Determine the (x, y) coordinate at the center of the cell enclosing the given text.  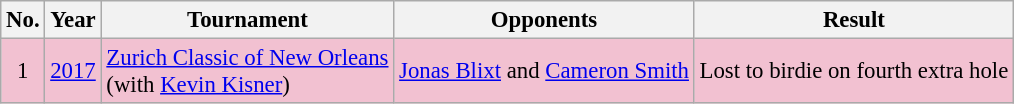
1 (23, 72)
Opponents (544, 20)
Lost to birdie on fourth extra hole (854, 72)
Jonas Blixt and Cameron Smith (544, 72)
No. (23, 20)
Zurich Classic of New Orleans(with Kevin Kisner) (248, 72)
2017 (73, 72)
Tournament (248, 20)
Year (73, 20)
Result (854, 20)
